Locate the cell with the specified text and output its (X, Y) center coordinate. 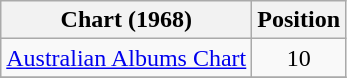
10 (299, 58)
Position (299, 20)
Chart (1968) (126, 20)
Australian Albums Chart (126, 58)
